Identify which cell holds the provided text, then report its [X, Y] central coordinate. 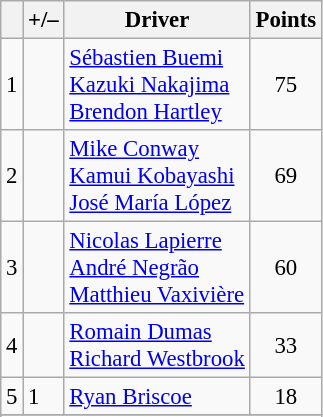
Romain Dumas Richard Westbrook [157, 346]
Mike Conway Kamui Kobayashi José María López [157, 176]
4 [12, 346]
Sébastien Buemi Kazuki Nakajima Brendon Hartley [157, 85]
3 [12, 268]
Nicolas Lapierre André Negrão Matthieu Vaxivière [157, 268]
69 [286, 176]
+/– [44, 20]
75 [286, 85]
Driver [157, 20]
33 [286, 346]
Points [286, 20]
Ryan Briscoe [157, 397]
18 [286, 397]
60 [286, 268]
2 [12, 176]
5 [12, 397]
